Capture the cell that displays the provided text and extract its (x, y) central coordinate. 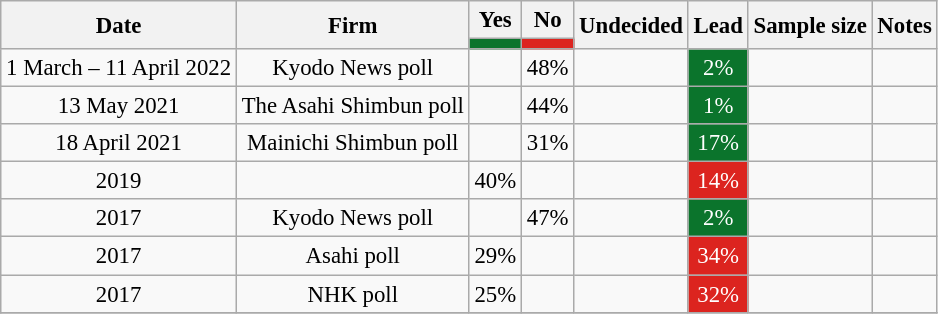
2019 (119, 181)
31% (547, 143)
Undecided (631, 25)
34% (718, 256)
Sample size (810, 25)
Notes (904, 25)
40% (495, 181)
Firm (352, 25)
The Asahi Shimbun poll (352, 106)
25% (495, 294)
44% (547, 106)
Yes (495, 20)
17% (718, 143)
Asahi poll (352, 256)
1 March – 11 April 2022 (119, 68)
48% (547, 68)
NHK poll (352, 294)
Mainichi Shimbun poll (352, 143)
13 May 2021 (119, 106)
No (547, 20)
32% (718, 294)
14% (718, 181)
47% (547, 219)
Date (119, 25)
Lead (718, 25)
29% (495, 256)
1% (718, 106)
18 April 2021 (119, 143)
